Scan for the cell matching the given text and deliver its [X, Y] coordinate at center. 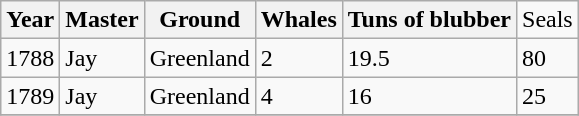
1788 [30, 58]
1789 [30, 96]
19.5 [429, 58]
25 [548, 96]
Whales [298, 20]
4 [298, 96]
80 [548, 58]
2 [298, 58]
Ground [200, 20]
16 [429, 96]
Year [30, 20]
Master [102, 20]
Seals [548, 20]
Tuns of blubber [429, 20]
